Output the (x, y) coordinate of the center of the cell containing the given text.  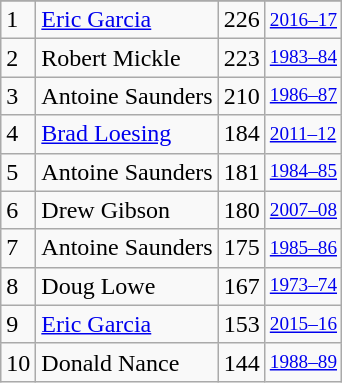
9 (18, 324)
Doug Lowe (127, 286)
1983–84 (303, 58)
180 (242, 210)
1986–87 (303, 96)
Donald Nance (127, 362)
2015–16 (303, 324)
5 (18, 172)
2 (18, 58)
2011–12 (303, 134)
167 (242, 286)
Brad Loesing (127, 134)
184 (242, 134)
8 (18, 286)
144 (242, 362)
2007–08 (303, 210)
1985–86 (303, 248)
Drew Gibson (127, 210)
6 (18, 210)
4 (18, 134)
1973–74 (303, 286)
7 (18, 248)
Robert Mickle (127, 58)
181 (242, 172)
210 (242, 96)
223 (242, 58)
175 (242, 248)
10 (18, 362)
2016–17 (303, 20)
3 (18, 96)
1984–85 (303, 172)
153 (242, 324)
226 (242, 20)
1988–89 (303, 362)
1 (18, 20)
